For the text-containing cell, return its midpoint in [X, Y] coordinate format. 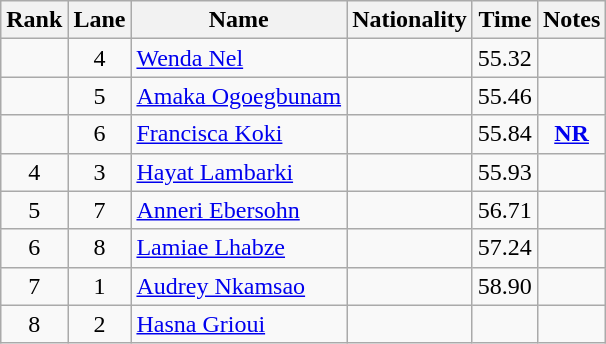
Time [504, 20]
Name [239, 20]
56.71 [504, 210]
58.90 [504, 286]
Lane [100, 20]
Francisca Koki [239, 134]
NR [571, 134]
Lamiae Lhabze [239, 248]
2 [100, 324]
55.46 [504, 96]
Rank [34, 20]
1 [100, 286]
Notes [571, 20]
Amaka Ogoegbunam [239, 96]
Nationality [410, 20]
57.24 [504, 248]
55.93 [504, 172]
Hayat Lambarki [239, 172]
Audrey Nkamsao [239, 286]
Wenda Nel [239, 58]
55.84 [504, 134]
Hasna Grioui [239, 324]
3 [100, 172]
Anneri Ebersohn [239, 210]
55.32 [504, 58]
